Extract the (x, y) coordinate from the center of the cell holding the provided text.  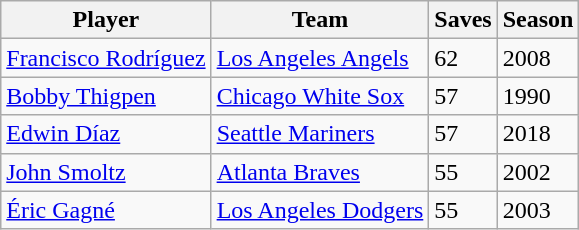
Player (106, 20)
2003 (538, 210)
Chicago White Sox (320, 96)
Los Angeles Angels (320, 58)
Seattle Mariners (320, 134)
2008 (538, 58)
Bobby Thigpen (106, 96)
Los Angeles Dodgers (320, 210)
John Smoltz (106, 172)
Francisco Rodríguez (106, 58)
Season (538, 20)
Éric Gagné (106, 210)
62 (463, 58)
2018 (538, 134)
Edwin Díaz (106, 134)
Saves (463, 20)
Team (320, 20)
1990 (538, 96)
Atlanta Braves (320, 172)
2002 (538, 172)
